Scan for the cell matching the given text and deliver its (X, Y) coordinate at center. 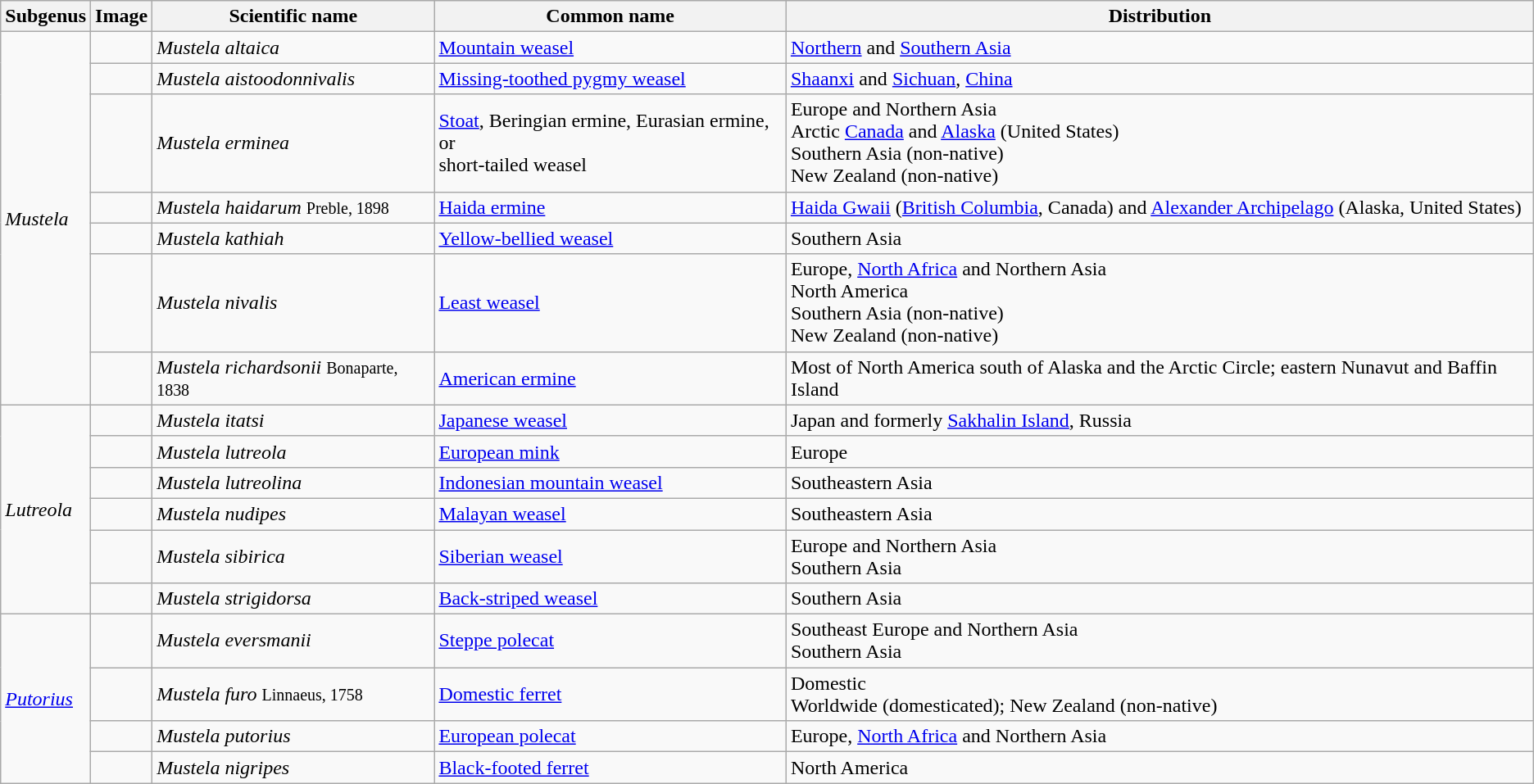
Mustela haidarum Preble, 1898 (293, 207)
Mustela itatsi (293, 420)
Northern and Southern Asia (1160, 48)
Domestic ferret (610, 695)
American ermine (610, 378)
Mustela (46, 218)
Haida ermine (610, 207)
Mustela eversmanii (293, 641)
Lutreola (46, 510)
Mustela aistoodonnivalis (293, 79)
Most of North America south of Alaska and the Arctic Circle; eastern Nunavut and Baffin Island (1160, 378)
Mustela richardsonii Bonaparte, 1838 (293, 378)
Missing-toothed pygmy weasel (610, 79)
Southeast Europe and Northern AsiaSouthern Asia (1160, 641)
Mustela erminea (293, 143)
Indonesian mountain weasel (610, 483)
Subgenus (46, 16)
Siberian weasel (610, 555)
Scientific name (293, 16)
Europe (1160, 451)
Mustela lutreolina (293, 483)
Black-footed ferret (610, 768)
Mustela nudipes (293, 514)
Mustela strigidorsa (293, 599)
European mink (610, 451)
Mustela furo Linnaeus, 1758 (293, 695)
Mustela nigripes (293, 768)
Yellow-bellied weasel (610, 238)
Mustela sibirica (293, 555)
Mountain weasel (610, 48)
Japan and formerly Sakhalin Island, Russia (1160, 420)
Image (121, 16)
Mustela putorius (293, 736)
Japanese weasel (610, 420)
Back-striped weasel (610, 599)
Malayan weasel (610, 514)
Mustela lutreola (293, 451)
Stoat, Beringian ermine, Eurasian ermine, orshort-tailed weasel (610, 143)
Mustela altaica (293, 48)
Europe, North Africa and Northern Asia North AmericaSouthern Asia (non-native)New Zealand (non-native) (1160, 303)
Least weasel (610, 303)
Mustela nivalis (293, 303)
Europe, North Africa and Northern Asia (1160, 736)
European polecat (610, 736)
Putorius (46, 699)
Common name (610, 16)
Europe and Northern AsiaSouthern Asia (1160, 555)
Distribution (1160, 16)
Steppe polecat (610, 641)
North America (1160, 768)
Shaanxi and Sichuan, China (1160, 79)
Mustela kathiah (293, 238)
Europe and Northern AsiaArctic Canada and Alaska (United States)Southern Asia (non-native)New Zealand (non-native) (1160, 143)
Haida Gwaii (British Columbia, Canada) and Alexander Archipelago (Alaska, United States) (1160, 207)
DomesticWorldwide (domesticated); New Zealand (non-native) (1160, 695)
